Find where the given text appears and provide that cell's center as [X, Y] coordinate. 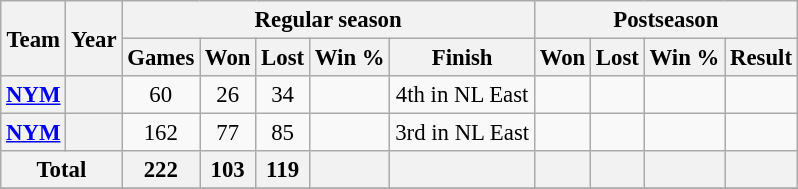
Total [62, 170]
Games [161, 58]
26 [228, 95]
Result [762, 58]
162 [161, 133]
Finish [462, 58]
Year [94, 38]
34 [283, 95]
222 [161, 170]
Postseason [666, 20]
60 [161, 95]
119 [283, 170]
4th in NL East [462, 95]
103 [228, 170]
Regular season [328, 20]
85 [283, 133]
77 [228, 133]
3rd in NL East [462, 133]
Team [34, 38]
